Locate the cell with the specified text and output its [x, y] center coordinate. 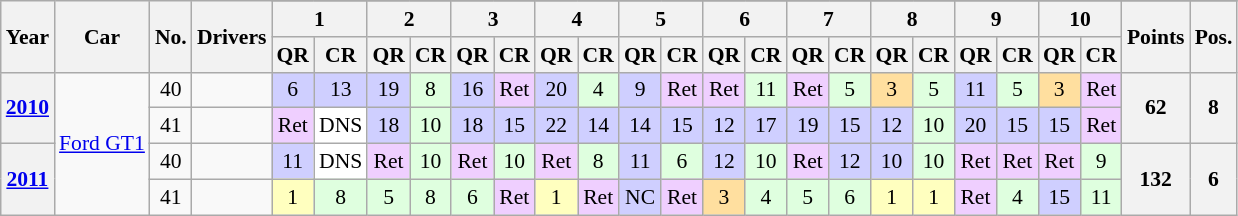
Points [1156, 36]
2010 [28, 108]
2011 [28, 180]
Ford GT1 [102, 143]
13 [340, 90]
Pos. [1214, 36]
17 [766, 126]
132 [1156, 180]
16 [472, 90]
62 [1156, 108]
2 [409, 19]
Car [102, 36]
Drivers [232, 36]
NC [640, 197]
No. [171, 36]
22 [556, 126]
7 [829, 19]
Year [28, 36]
